Provide the [x, y] coordinate of the cell's center where the given text is located.  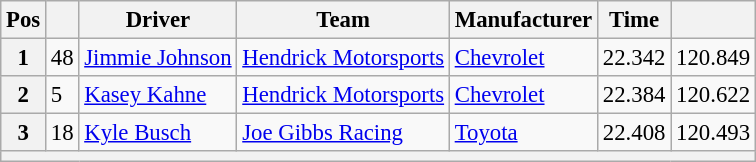
Jimmie Johnson [158, 58]
Joe Gibbs Racing [343, 133]
Toyota [523, 133]
Kasey Kahne [158, 95]
Manufacturer [523, 20]
Driver [158, 20]
Kyle Busch [158, 133]
2 [24, 95]
120.849 [714, 58]
5 [62, 95]
Pos [24, 20]
48 [62, 58]
120.493 [714, 133]
22.342 [634, 58]
22.408 [634, 133]
Team [343, 20]
18 [62, 133]
3 [24, 133]
22.384 [634, 95]
120.622 [714, 95]
Time [634, 20]
1 [24, 58]
